Identify which cell holds the provided text, then report its (X, Y) central coordinate. 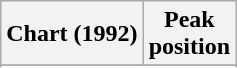
Peakposition (189, 34)
Chart (1992) (72, 34)
